Extract the [x, y] coordinate from the center of the cell holding the provided text.  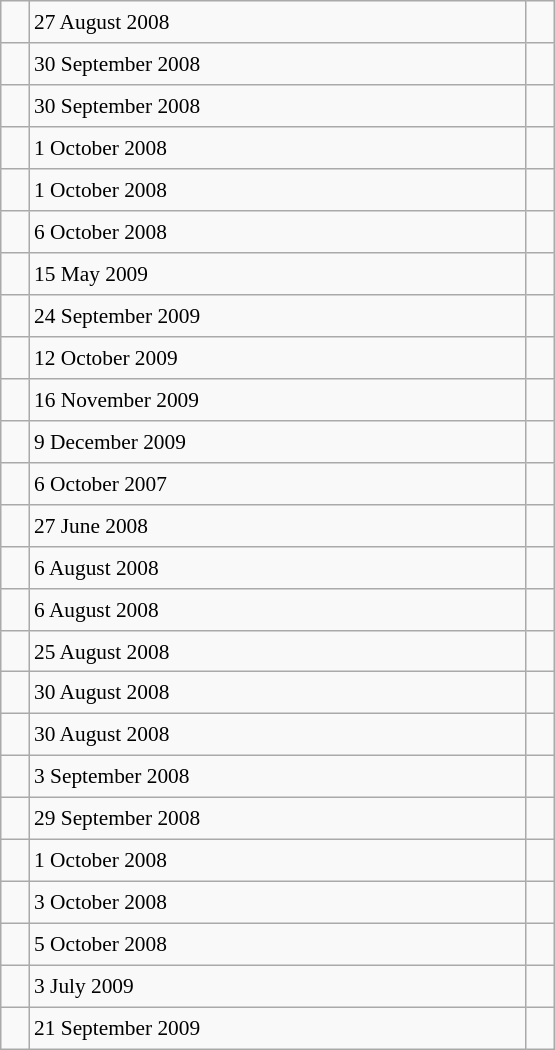
27 August 2008 [278, 22]
15 May 2009 [278, 274]
16 November 2009 [278, 399]
6 October 2008 [278, 232]
24 September 2009 [278, 316]
27 June 2008 [278, 525]
12 October 2009 [278, 358]
3 September 2008 [278, 777]
21 September 2009 [278, 1028]
5 October 2008 [278, 945]
29 September 2008 [278, 819]
6 October 2007 [278, 483]
9 December 2009 [278, 441]
3 October 2008 [278, 903]
25 August 2008 [278, 651]
3 July 2009 [278, 986]
